Provide the [X, Y] coordinate of the cell's center where the given text is located.  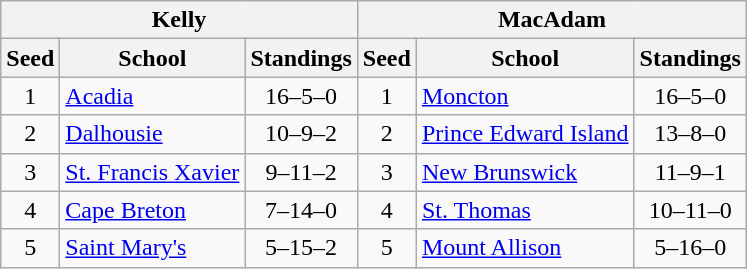
13–8–0 [690, 134]
10–9–2 [301, 134]
MacAdam [552, 20]
Prince Edward Island [525, 134]
9–11–2 [301, 172]
Acadia [152, 96]
St. Thomas [525, 210]
Mount Allison [525, 248]
New Brunswick [525, 172]
5–16–0 [690, 248]
Saint Mary's [152, 248]
7–14–0 [301, 210]
Kelly [180, 20]
Moncton [525, 96]
Dalhousie [152, 134]
St. Francis Xavier [152, 172]
5–15–2 [301, 248]
Cape Breton [152, 210]
11–9–1 [690, 172]
10–11–0 [690, 210]
